Determine the (X, Y) coordinate at the center of the cell enclosing the given text.  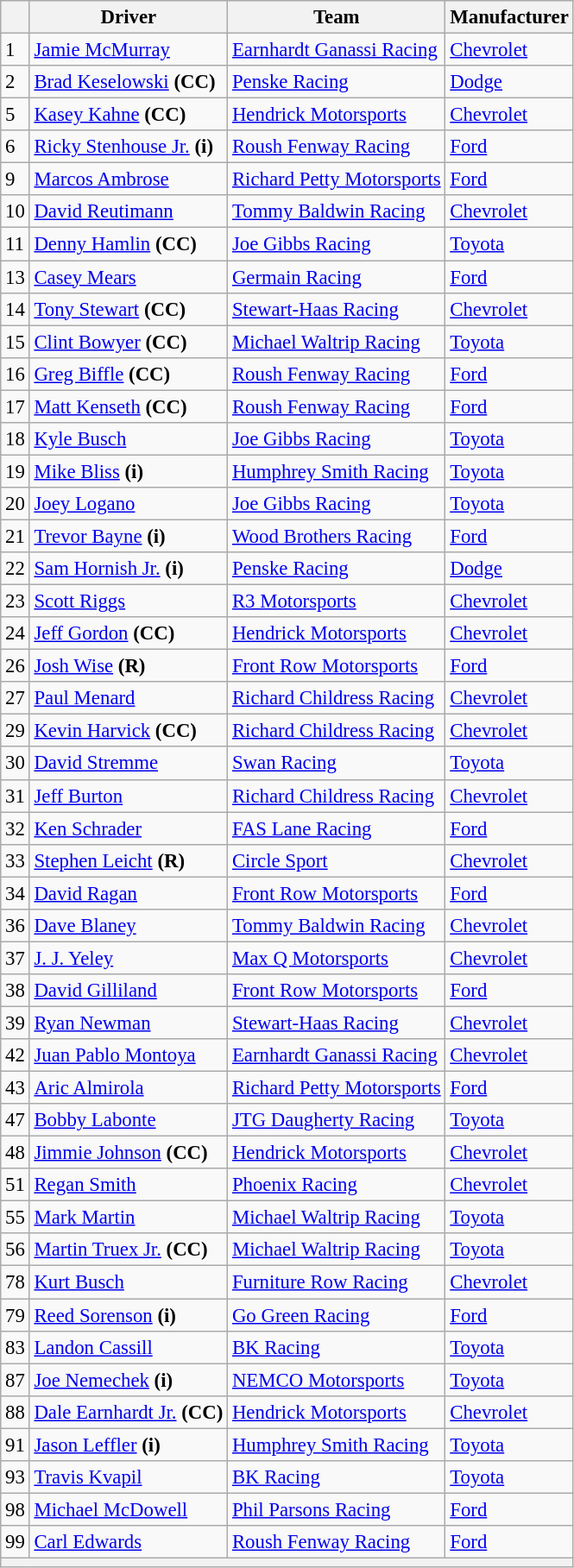
Paul Menard (129, 698)
Kasey Kahne (CC) (129, 115)
39 (16, 1023)
Clint Bowyer (CC) (129, 342)
Driver (129, 17)
Carl Edwards (129, 1542)
Aric Almirola (129, 1088)
32 (16, 828)
Martin Truex Jr. (CC) (129, 1250)
Jeff Burton (129, 796)
Jason Leffler (i) (129, 1445)
34 (16, 893)
2 (16, 82)
Brad Keselowski (CC) (129, 82)
37 (16, 958)
Joe Nemechek (i) (129, 1380)
FAS Lane Racing (337, 828)
19 (16, 471)
48 (16, 1153)
Reed Sorenson (i) (129, 1315)
R3 Motorsports (337, 601)
87 (16, 1380)
Kurt Busch (129, 1282)
36 (16, 926)
21 (16, 536)
Stephen Leicht (R) (129, 860)
Team (337, 17)
98 (16, 1509)
91 (16, 1445)
5 (16, 115)
51 (16, 1185)
15 (16, 342)
Mark Martin (129, 1218)
42 (16, 1055)
Furniture Row Racing (337, 1282)
99 (16, 1542)
79 (16, 1315)
27 (16, 698)
Jimmie Johnson (CC) (129, 1153)
Wood Brothers Racing (337, 536)
Matt Kenseth (CC) (129, 406)
Germain Racing (337, 277)
Travis Kvapil (129, 1477)
10 (16, 211)
Go Green Racing (337, 1315)
43 (16, 1088)
Juan Pablo Montoya (129, 1055)
J. J. Yeley (129, 958)
16 (16, 374)
Trevor Bayne (i) (129, 536)
Swan Racing (337, 764)
83 (16, 1347)
24 (16, 633)
14 (16, 309)
23 (16, 601)
Phoenix Racing (337, 1185)
18 (16, 439)
Jeff Gordon (CC) (129, 633)
Phil Parsons Racing (337, 1509)
Marcos Ambrose (129, 179)
Tony Stewart (CC) (129, 309)
NEMCO Motorsports (337, 1380)
Jamie McMurray (129, 50)
Greg Biffle (CC) (129, 374)
Ricky Stenhouse Jr. (i) (129, 147)
Mike Bliss (i) (129, 471)
David Ragan (129, 893)
11 (16, 244)
22 (16, 569)
31 (16, 796)
13 (16, 277)
Regan Smith (129, 1185)
Kevin Harvick (CC) (129, 731)
Michael McDowell (129, 1509)
30 (16, 764)
9 (16, 179)
1 (16, 50)
26 (16, 666)
17 (16, 406)
Scott Riggs (129, 601)
Joey Logano (129, 504)
JTG Daugherty Racing (337, 1120)
55 (16, 1218)
Dave Blaney (129, 926)
Ken Schrader (129, 828)
33 (16, 860)
Landon Cassill (129, 1347)
20 (16, 504)
29 (16, 731)
Circle Sport (337, 860)
6 (16, 147)
Manufacturer (509, 17)
Denny Hamlin (CC) (129, 244)
David Reutimann (129, 211)
47 (16, 1120)
Bobby Labonte (129, 1120)
38 (16, 991)
Max Q Motorsports (337, 958)
Sam Hornish Jr. (i) (129, 569)
Josh Wise (R) (129, 666)
David Stremme (129, 764)
88 (16, 1412)
56 (16, 1250)
78 (16, 1282)
David Gilliland (129, 991)
Dale Earnhardt Jr. (CC) (129, 1412)
Casey Mears (129, 277)
Kyle Busch (129, 439)
Ryan Newman (129, 1023)
93 (16, 1477)
